Return the (X, Y) coordinate for the center point of the cell that contains the specified text.  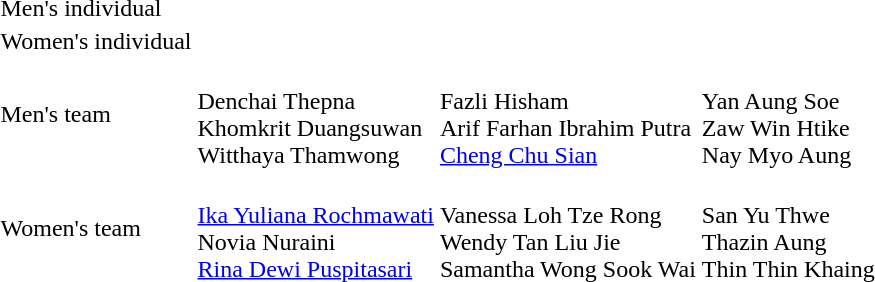
Fazli HishamArif Farhan Ibrahim PutraCheng Chu Sian (568, 114)
Denchai ThepnaKhomkrit DuangsuwanWitthaya Thamwong (316, 114)
